Detect which cell encompasses the target text, then output its (x, y) center coordinate. 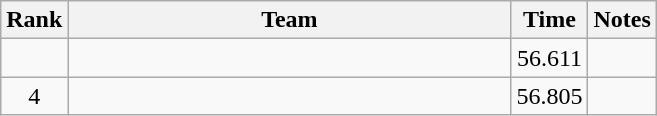
Time (550, 20)
4 (34, 96)
Rank (34, 20)
Team (290, 20)
56.805 (550, 96)
Notes (622, 20)
56.611 (550, 58)
